Output the [X, Y] coordinate of the center of the cell containing the given text.  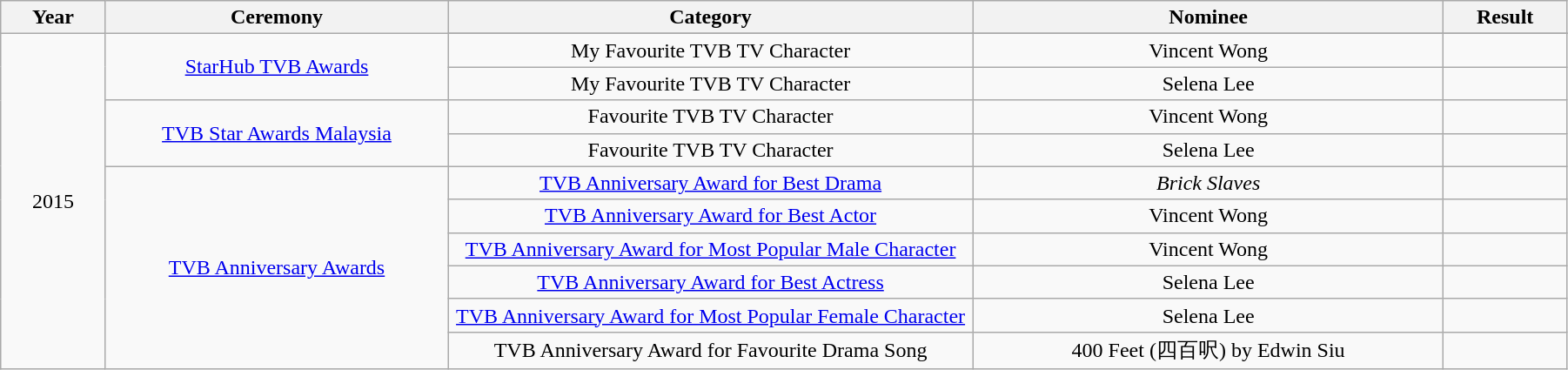
Brick Slaves [1208, 183]
400 Feet (四百呎) by Edwin Siu [1208, 350]
Result [1505, 17]
TVB Anniversary Awards [277, 268]
StarHub TVB Awards [277, 67]
TVB Anniversary Award for Most Popular Female Character [711, 315]
TVB Anniversary Award for Most Popular Male Character [711, 249]
TVB Anniversary Award for Best Actor [711, 216]
2015 [53, 202]
Nominee [1208, 17]
TVB Anniversary Award for Best Drama [711, 183]
TVB Star Awards Malaysia [277, 133]
Category [711, 17]
TVB Anniversary Award for Favourite Drama Song [711, 350]
Ceremony [277, 17]
TVB Anniversary Award for Best Actress [711, 282]
Year [53, 17]
